Capture the cell that displays the provided text and extract its [X, Y] central coordinate. 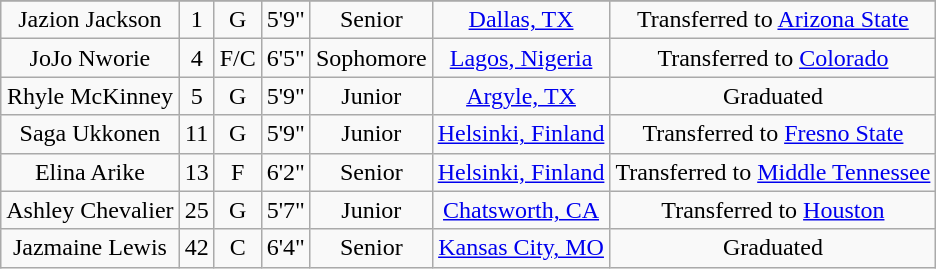
Dallas, TX [521, 20]
5'7" [286, 210]
6'5" [286, 58]
Transferred to Arizona State [773, 20]
25 [196, 210]
6'2" [286, 172]
11 [196, 134]
Sophomore [371, 58]
Transferred to Colorado [773, 58]
Lagos, Nigeria [521, 58]
Transferred to Fresno State [773, 134]
Jazion Jackson [90, 20]
1 [196, 20]
Transferred to Middle Tennessee [773, 172]
Ashley Chevalier [90, 210]
Jazmaine Lewis [90, 248]
Rhyle McKinney [90, 96]
F/C [238, 58]
C [238, 248]
13 [196, 172]
5 [196, 96]
JoJo Nworie [90, 58]
Saga Ukkonen [90, 134]
Transferred to Houston [773, 210]
4 [196, 58]
Kansas City, MO [521, 248]
Argyle, TX [521, 96]
Elina Arike [90, 172]
6'4" [286, 248]
Chatsworth, CA [521, 210]
F [238, 172]
42 [196, 248]
